Capture the cell that displays the provided text and extract its (X, Y) central coordinate. 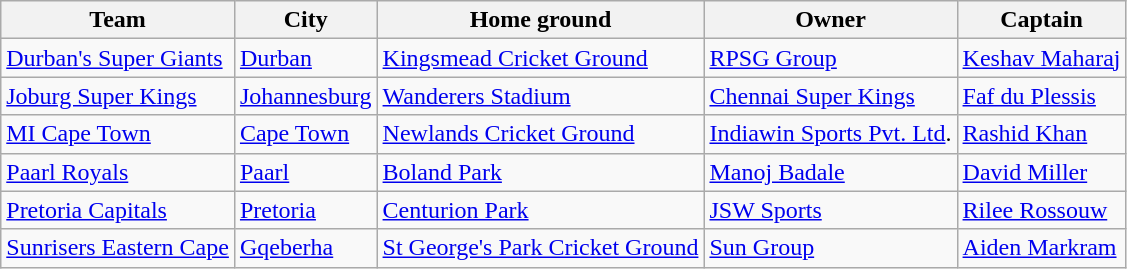
Durban's Super Giants (118, 58)
Pretoria Capitals (118, 210)
Manoj Badale (830, 172)
RPSG Group (830, 58)
Keshav Maharaj (1042, 58)
Team (118, 20)
Paarl Royals (118, 172)
Newlands Cricket Ground (540, 134)
St George's Park Cricket Ground (540, 248)
Rilee Rossouw (1042, 210)
Sun Group (830, 248)
Durban (306, 58)
David Miller (1042, 172)
Faf du Plessis (1042, 96)
Centurion Park (540, 210)
Gqeberha (306, 248)
Kingsmead Cricket Ground (540, 58)
MI Cape Town (118, 134)
Sunrisers Eastern Cape (118, 248)
JSW Sports (830, 210)
Owner (830, 20)
Indiawin Sports Pvt. Ltd. (830, 134)
Rashid Khan (1042, 134)
Pretoria (306, 210)
Aiden Markram (1042, 248)
Joburg Super Kings (118, 96)
Captain (1042, 20)
Johannesburg (306, 96)
Boland Park (540, 172)
Chennai Super Kings (830, 96)
Home ground (540, 20)
City (306, 20)
Wanderers Stadium (540, 96)
Cape Town (306, 134)
Paarl (306, 172)
